Capture the cell that displays the provided text and extract its (X, Y) central coordinate. 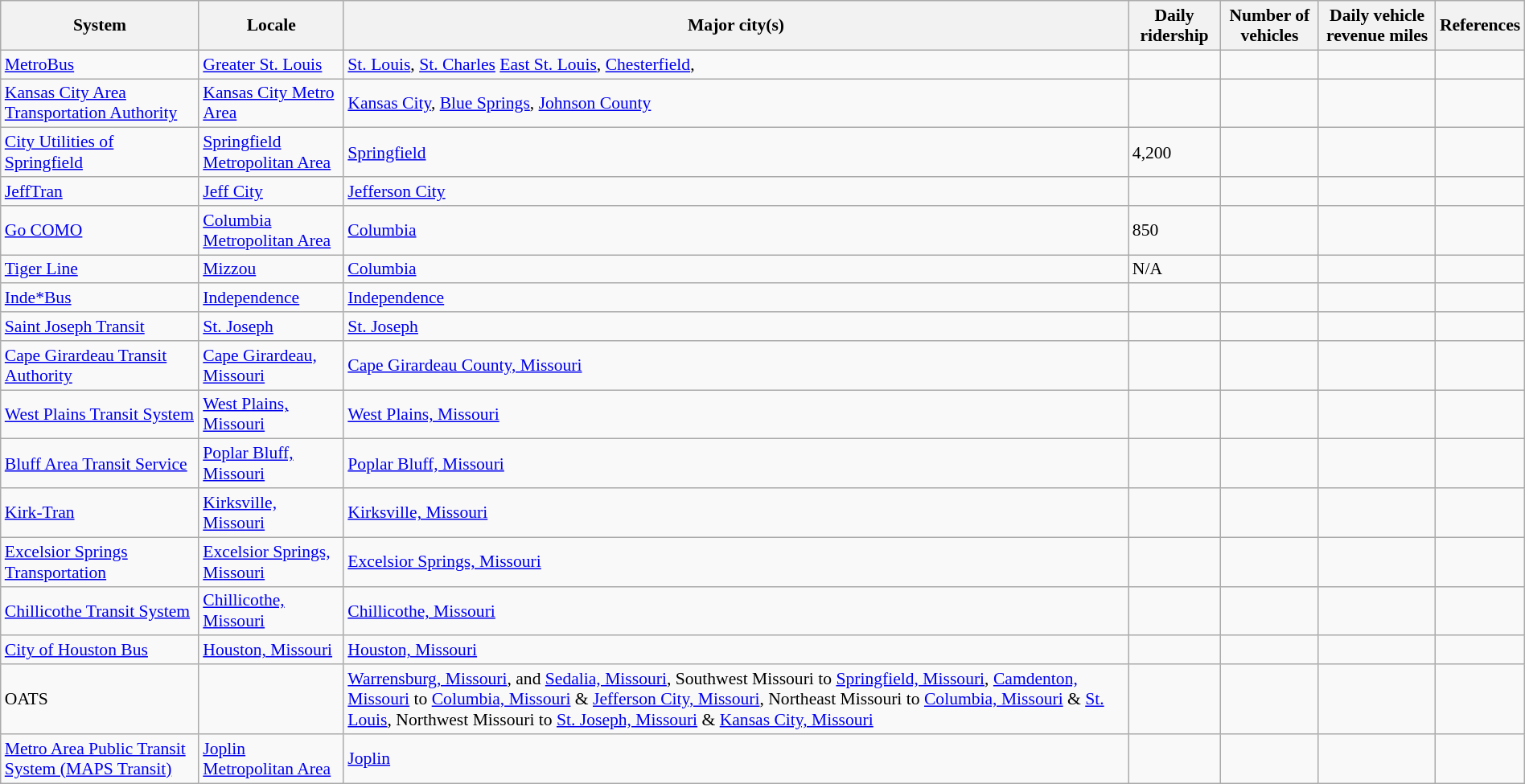
Inde*Bus (100, 298)
Metro Area Public Transit System (MAPS Transit) (100, 759)
4,200 (1174, 153)
Bluff Area Transit Service (100, 463)
Major city(s) (735, 26)
Kansas City Metro Area (271, 103)
Columbia Metropolitan Area (271, 230)
Daily vehicle revenue miles (1377, 26)
Cape Girardeau, Missouri (271, 365)
Cape Girardeau County, Missouri (735, 365)
St. Louis, St. Charles East St. Louis, Chesterfield, (735, 64)
Jefferson City (735, 191)
Mizzou (271, 269)
N/A (1174, 269)
Go COMO (100, 230)
Kansas City, Blue Springs, Johnson County (735, 103)
Saint Joseph Transit (100, 326)
JeffTran (100, 191)
Daily ridership (1174, 26)
West Plains Transit System (100, 415)
OATS (100, 700)
Tiger Line (100, 269)
Kirk-Tran (100, 513)
References (1480, 26)
Kansas City Area Transportation Authority (100, 103)
Greater St. Louis (271, 64)
City of Houston Bus (100, 651)
Springfield Metropolitan Area (271, 153)
Number of vehicles (1269, 26)
Springfield (735, 153)
850 (1174, 230)
MetroBus (100, 64)
Joplin (735, 759)
Joplin Metropolitan Area (271, 759)
Chillicothe Transit System (100, 611)
System (100, 26)
City Utilities of Springfield (100, 153)
Excelsior Springs Transportation (100, 561)
Cape Girardeau Transit Authority (100, 365)
Locale (271, 26)
Jeff City (271, 191)
